For the text-containing cell, return its midpoint in (x, y) coordinate format. 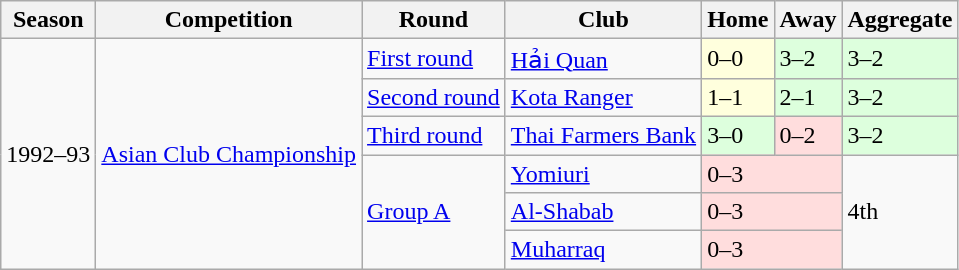
Al-Shabab (603, 212)
1–1 (738, 97)
1992–93 (48, 154)
Home (738, 20)
Competition (229, 20)
Thai Farmers Bank (603, 135)
Kota Ranger (603, 97)
Third round (434, 135)
4th (900, 211)
Aggregate (900, 20)
Hải Quan (603, 59)
Second round (434, 97)
3–0 (738, 135)
Group A (434, 211)
Club (603, 20)
Round (434, 20)
Yomiuri (603, 173)
Asian Club Championship (229, 154)
First round (434, 59)
0–2 (808, 135)
Away (808, 20)
Season (48, 20)
0–0 (738, 59)
Muharraq (603, 250)
2–1 (808, 97)
